Output the [x, y] coordinate of the center of the cell containing the given text.  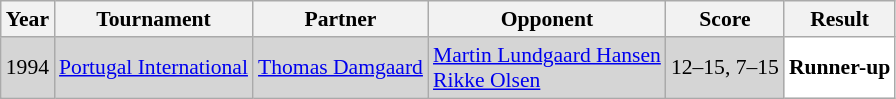
Tournament [154, 19]
Year [28, 19]
1994 [28, 68]
Thomas Damgaard [340, 68]
Opponent [547, 19]
Runner-up [840, 68]
Portugal International [154, 68]
Partner [340, 19]
Score [725, 19]
Martin Lundgaard Hansen Rikke Olsen [547, 68]
Result [840, 19]
12–15, 7–15 [725, 68]
